Locate the cell with the specified text and output its (x, y) center coordinate. 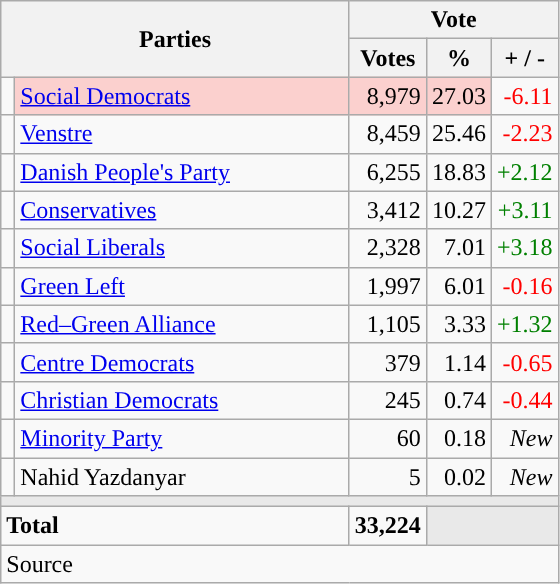
27.03 (458, 96)
Votes (388, 58)
Total (176, 526)
18.83 (458, 172)
Source (280, 564)
245 (388, 400)
5 (388, 477)
+2.12 (524, 172)
Minority Party (182, 438)
0.74 (458, 400)
Red–Green Alliance (182, 324)
Venstre (182, 134)
33,224 (388, 526)
+3.11 (524, 210)
8,459 (388, 134)
1,997 (388, 286)
6.01 (458, 286)
10.27 (458, 210)
7.01 (458, 248)
-0.65 (524, 362)
Vote (454, 20)
-2.23 (524, 134)
3.33 (458, 324)
Parties (176, 39)
Conservatives (182, 210)
25.46 (458, 134)
Green Left (182, 286)
+1.32 (524, 324)
Social Democrats (182, 96)
Christian Democrats (182, 400)
Nahid Yazdanyar (182, 477)
% (458, 58)
0.02 (458, 477)
379 (388, 362)
2,328 (388, 248)
Centre Democrats (182, 362)
6,255 (388, 172)
1,105 (388, 324)
Danish People's Party (182, 172)
-0.44 (524, 400)
-0.16 (524, 286)
1.14 (458, 362)
60 (388, 438)
+ / - (524, 58)
Social Liberals (182, 248)
-6.11 (524, 96)
0.18 (458, 438)
3,412 (388, 210)
+3.18 (524, 248)
8,979 (388, 96)
